Extract the (X, Y) coordinate from the center of the cell holding the provided text.  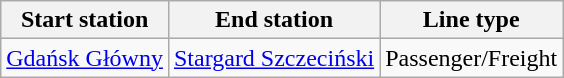
End station (274, 20)
Stargard Szczeciński (274, 58)
Passenger/Freight (472, 58)
Gdańsk Główny (85, 58)
Line type (472, 20)
Start station (85, 20)
